Determine the (X, Y) coordinate at the center of the cell enclosing the given text.  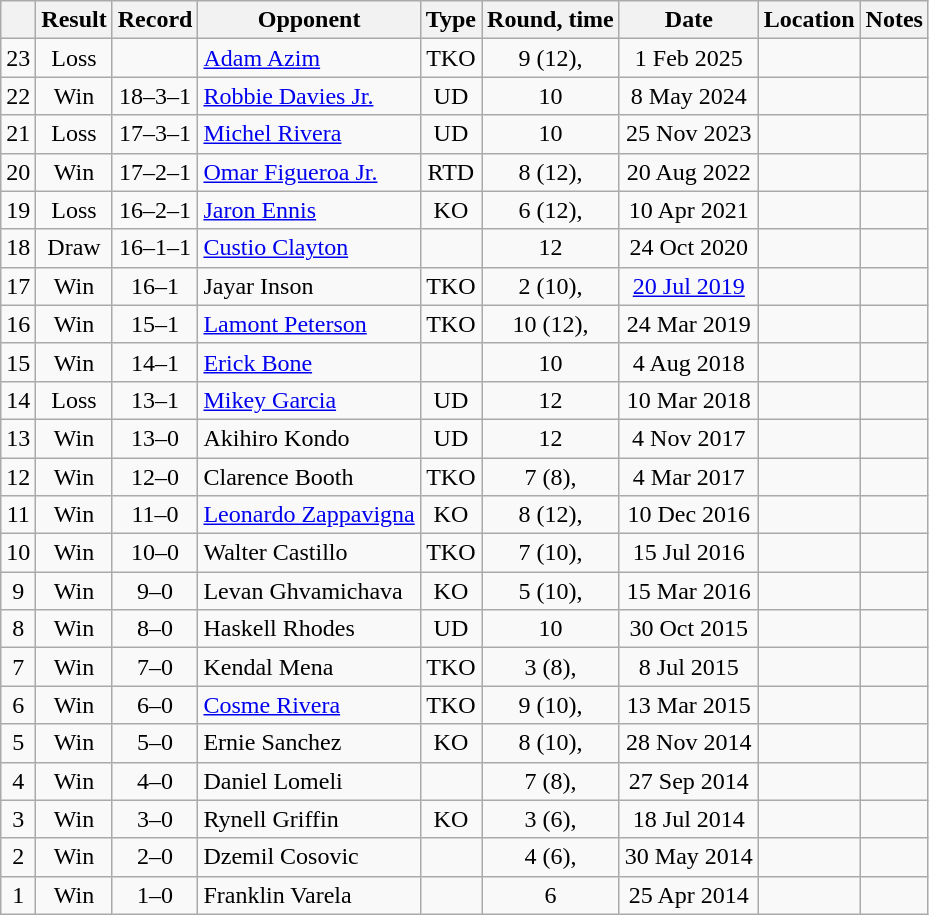
9 (10), (551, 705)
4–0 (155, 781)
Walter Castillo (309, 553)
Type (450, 20)
10 Dec 2016 (688, 515)
Result (74, 20)
5 (18, 743)
4 Nov 2017 (688, 438)
21 (18, 134)
4 (6), (551, 857)
8–0 (155, 629)
Mikey Garcia (309, 400)
Draw (74, 248)
Cosme Rivera (309, 705)
19 (18, 210)
Dzemil Cosovic (309, 857)
Akihiro Kondo (309, 438)
Record (155, 20)
Jaron Ennis (309, 210)
13–0 (155, 438)
Robbie Davies Jr. (309, 96)
8 May 2024 (688, 96)
Lamont Peterson (309, 324)
11–0 (155, 515)
10–0 (155, 553)
20 Aug 2022 (688, 172)
23 (18, 58)
Clarence Booth (309, 477)
10 (12), (551, 324)
Adam Azim (309, 58)
13 (18, 438)
18 (18, 248)
4 (18, 781)
1 Feb 2025 (688, 58)
1–0 (155, 895)
15 Jul 2016 (688, 553)
8 (18, 629)
Leonardo Zappavigna (309, 515)
14–1 (155, 362)
24 Mar 2019 (688, 324)
3 (6), (551, 819)
Omar Figueroa Jr. (309, 172)
30 May 2014 (688, 857)
15–1 (155, 324)
20 (18, 172)
Location (809, 20)
1 (18, 895)
12–0 (155, 477)
10 Mar 2018 (688, 400)
Jayar Inson (309, 286)
5–0 (155, 743)
Daniel Lomeli (309, 781)
3 (8), (551, 667)
8 Jul 2015 (688, 667)
30 Oct 2015 (688, 629)
17–3–1 (155, 134)
2 (18, 857)
17–2–1 (155, 172)
22 (18, 96)
5 (10), (551, 591)
Franklin Varela (309, 895)
16 (18, 324)
Notes (894, 20)
Date (688, 20)
16–2–1 (155, 210)
Custio Clayton (309, 248)
28 Nov 2014 (688, 743)
25 Nov 2023 (688, 134)
7 (18, 667)
15 (18, 362)
6 (12), (551, 210)
Levan Ghvamichava (309, 591)
9 (12), (551, 58)
2–0 (155, 857)
9 (18, 591)
8 (10), (551, 743)
Haskell Rhodes (309, 629)
Opponent (309, 20)
Round, time (551, 20)
24 Oct 2020 (688, 248)
Kendal Mena (309, 667)
9–0 (155, 591)
7 (10), (551, 553)
6–0 (155, 705)
3 (18, 819)
Michel Rivera (309, 134)
20 Jul 2019 (688, 286)
2 (10), (551, 286)
4 Mar 2017 (688, 477)
16–1 (155, 286)
18 Jul 2014 (688, 819)
7–0 (155, 667)
18–3–1 (155, 96)
16–1–1 (155, 248)
Rynell Griffin (309, 819)
13–1 (155, 400)
14 (18, 400)
27 Sep 2014 (688, 781)
Erick Bone (309, 362)
13 Mar 2015 (688, 705)
11 (18, 515)
RTD (450, 172)
25 Apr 2014 (688, 895)
4 Aug 2018 (688, 362)
10 Apr 2021 (688, 210)
Ernie Sanchez (309, 743)
15 Mar 2016 (688, 591)
17 (18, 286)
3–0 (155, 819)
